For the text-containing cell, return its midpoint in (x, y) coordinate format. 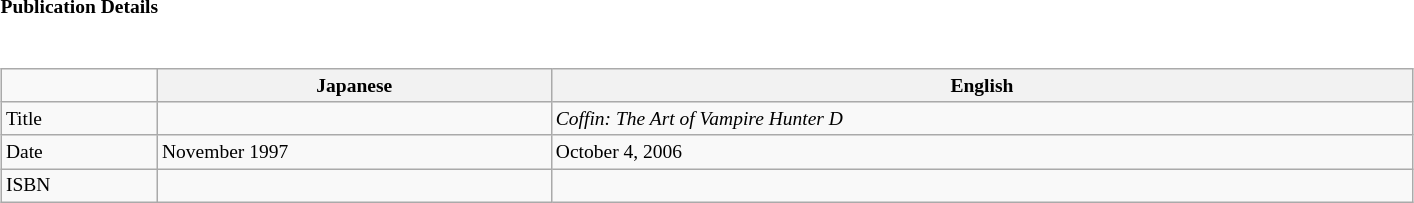
Japanese (354, 86)
ISBN (79, 186)
English (982, 86)
Coffin: The Art of Vampire Hunter D (982, 118)
Title (79, 118)
October 4, 2006 (982, 152)
November 1997 (354, 152)
Date (79, 152)
